Pinpoint the cell where the given text exists, returning its [X, Y] midpoint coordinate. 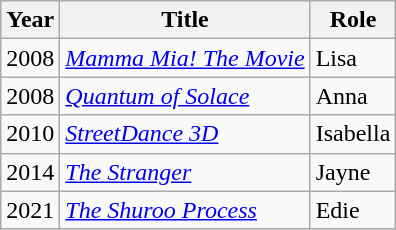
Jayne [353, 172]
StreetDance 3D [185, 134]
Edie [353, 210]
The Stranger [185, 172]
2014 [30, 172]
2010 [30, 134]
Anna [353, 96]
Isabella [353, 134]
Year [30, 20]
Title [185, 20]
2021 [30, 210]
Lisa [353, 58]
Role [353, 20]
The Shuroo Process [185, 210]
Quantum of Solace [185, 96]
Mamma Mia! The Movie [185, 58]
